Provide the (X, Y) coordinate of the cell's center where the given text is located.  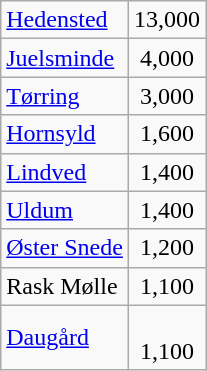
Daugård (65, 338)
Hornsyld (65, 134)
Juelsminde (65, 58)
Lindved (65, 172)
4,000 (166, 58)
Hedensted (65, 20)
1,200 (166, 248)
Rask Mølle (65, 286)
Tørring (65, 96)
1,600 (166, 134)
Uldum (65, 210)
3,000 (166, 96)
Øster Snede (65, 248)
13,000 (166, 20)
